Determine the (X, Y) coordinate at the center of the cell enclosing the given text.  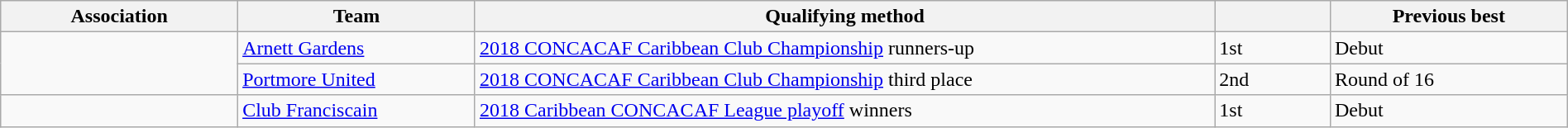
2nd (1273, 79)
Round of 16 (1449, 79)
Portmore United (357, 79)
2018 Caribbean CONCACAF League playoff winners (844, 111)
Association (119, 17)
2018 CONCACAF Caribbean Club Championship runners-up (844, 48)
Club Franciscain (357, 111)
Team (357, 17)
Arnett Gardens (357, 48)
Previous best (1449, 17)
Qualifying method (844, 17)
2018 CONCACAF Caribbean Club Championship third place (844, 79)
